Capture the cell that displays the provided text and extract its (x, y) central coordinate. 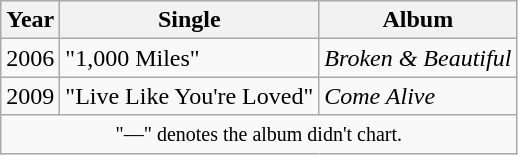
"1,000 Miles" (190, 58)
2009 (30, 96)
"Live Like You're Loved" (190, 96)
2006 (30, 58)
Album (418, 20)
Single (190, 20)
"—" denotes the album didn't chart. (259, 134)
Come Alive (418, 96)
Year (30, 20)
Broken & Beautiful (418, 58)
